Output the (X, Y) coordinate of the center of the cell containing the given text.  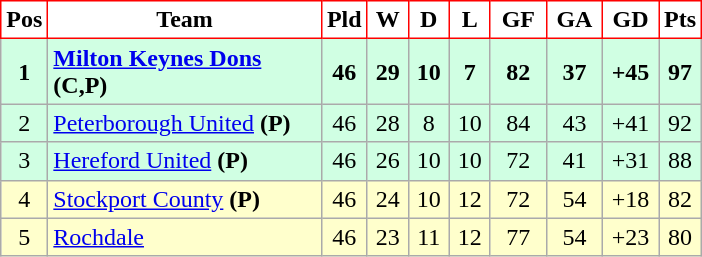
97 (680, 72)
41 (574, 161)
Pos (24, 20)
Stockport County (P) (185, 199)
Hereford United (P) (185, 161)
GF (518, 20)
D (428, 20)
24 (388, 199)
1 (24, 72)
+31 (630, 161)
Pts (680, 20)
5 (24, 237)
84 (518, 123)
+23 (630, 237)
4 (24, 199)
Rochdale (185, 237)
92 (680, 123)
Pld (344, 20)
8 (428, 123)
+41 (630, 123)
W (388, 20)
Milton Keynes Dons (C,P) (185, 72)
L (470, 20)
2 (24, 123)
GD (630, 20)
+18 (630, 199)
28 (388, 123)
26 (388, 161)
3 (24, 161)
77 (518, 237)
11 (428, 237)
37 (574, 72)
88 (680, 161)
+45 (630, 72)
23 (388, 237)
29 (388, 72)
Team (185, 20)
GA (574, 20)
43 (574, 123)
7 (470, 72)
Peterborough United (P) (185, 123)
80 (680, 237)
